For the text-containing cell, return its midpoint in [X, Y] coordinate format. 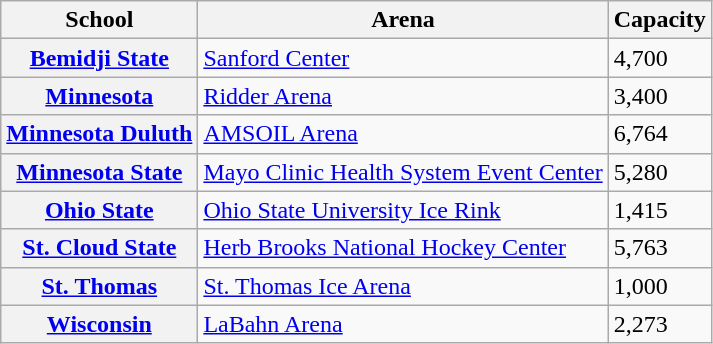
Arena [403, 20]
Bemidji State [100, 58]
Ohio State University Ice Rink [403, 210]
4,700 [660, 58]
Ohio State [100, 210]
LaBahn Arena [403, 324]
St. Thomas Ice Arena [403, 286]
Herb Brooks National Hockey Center [403, 248]
2,273 [660, 324]
Minnesota State [100, 172]
Sanford Center [403, 58]
Wisconsin [100, 324]
AMSOIL Arena [403, 134]
5,280 [660, 172]
Minnesota Duluth [100, 134]
3,400 [660, 96]
St. Cloud State [100, 248]
St. Thomas [100, 286]
Ridder Arena [403, 96]
School [100, 20]
1,415 [660, 210]
Minnesota [100, 96]
Capacity [660, 20]
6,764 [660, 134]
1,000 [660, 286]
5,763 [660, 248]
Mayo Clinic Health System Event Center [403, 172]
